Search for the cell housing the specified text and yield its (X, Y) center coordinate. 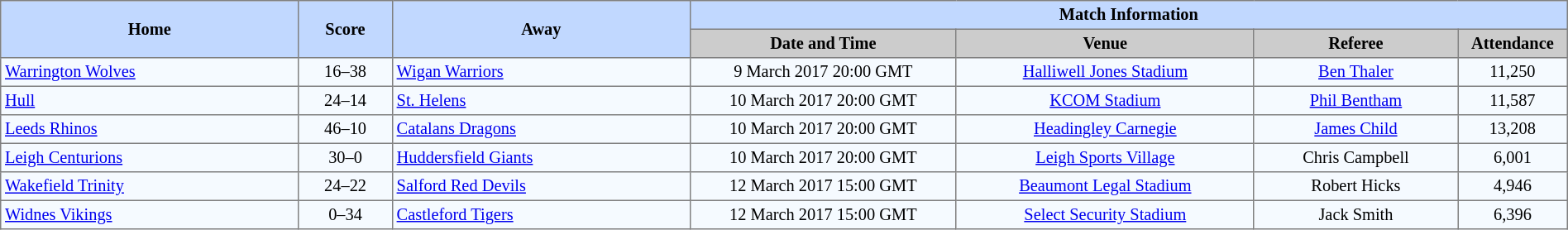
Jack Smith (1355, 214)
6,396 (1513, 214)
6,001 (1513, 157)
Wakefield Trinity (150, 186)
St. Helens (541, 100)
Ben Thaler (1355, 72)
30–0 (346, 157)
46–10 (346, 129)
Wigan Warriors (541, 72)
Venue (1105, 43)
Date and Time (823, 43)
16–38 (346, 72)
Chris Campbell (1355, 157)
Phil Bentham (1355, 100)
James Child (1355, 129)
Headingley Carnegie (1105, 129)
Salford Red Devils (541, 186)
Robert Hicks (1355, 186)
Select Security Stadium (1105, 214)
Widnes Vikings (150, 214)
Leeds Rhinos (150, 129)
Warrington Wolves (150, 72)
Halliwell Jones Stadium (1105, 72)
Huddersfield Giants (541, 157)
Home (150, 30)
Score (346, 30)
Hull (150, 100)
Castleford Tigers (541, 214)
11,587 (1513, 100)
Away (541, 30)
13,208 (1513, 129)
KCOM Stadium (1105, 100)
24–14 (346, 100)
Beaumont Legal Stadium (1105, 186)
Attendance (1513, 43)
11,250 (1513, 72)
0–34 (346, 214)
Leigh Centurions (150, 157)
Match Information (1128, 15)
9 March 2017 20:00 GMT (823, 72)
Referee (1355, 43)
4,946 (1513, 186)
24–22 (346, 186)
Catalans Dragons (541, 129)
Leigh Sports Village (1105, 157)
